Extract the (X, Y) coordinate from the center of the cell holding the provided text.  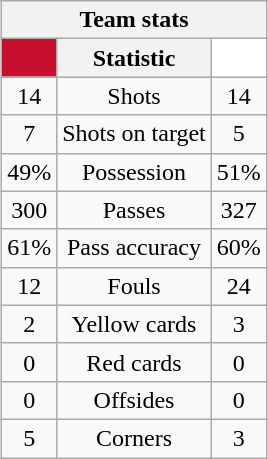
Pass accuracy (134, 248)
7 (30, 134)
24 (238, 286)
Corners (134, 438)
Shots on target (134, 134)
Red cards (134, 362)
Passes (134, 210)
Fouls (134, 286)
Statistic (134, 58)
2 (30, 324)
61% (30, 248)
Team stats (134, 20)
51% (238, 172)
12 (30, 286)
Yellow cards (134, 324)
Shots (134, 96)
300 (30, 210)
327 (238, 210)
49% (30, 172)
Possession (134, 172)
Offsides (134, 400)
60% (238, 248)
